Find where the given text appears and provide that cell's center as (x, y) coordinate. 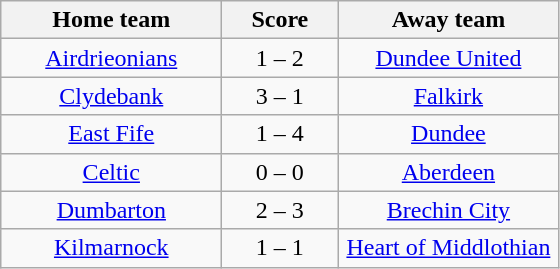
Airdrieonians (112, 58)
Brechin City (448, 210)
Heart of Middlothian (448, 248)
Aberdeen (448, 172)
1 – 1 (280, 248)
0 – 0 (280, 172)
Kilmarnock (112, 248)
3 – 1 (280, 96)
Celtic (112, 172)
Clydebank (112, 96)
2 – 3 (280, 210)
Falkirk (448, 96)
Home team (112, 20)
1 – 2 (280, 58)
Dumbarton (112, 210)
Dundee United (448, 58)
Score (280, 20)
1 – 4 (280, 134)
East Fife (112, 134)
Dundee (448, 134)
Away team (448, 20)
